Output the [x, y] coordinate of the center of the cell containing the given text.  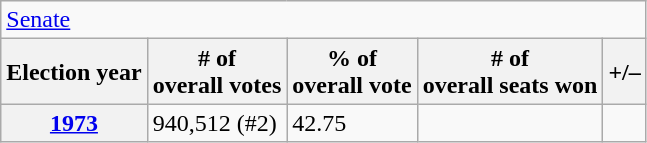
+/– [624, 72]
Election year [74, 72]
1973 [74, 123]
# ofoverall votes [217, 72]
# ofoverall seats won [510, 72]
42.75 [352, 123]
940,512 (#2) [217, 123]
Senate [324, 20]
% ofoverall vote [352, 72]
